Scan for the cell matching the given text and deliver its (x, y) coordinate at center. 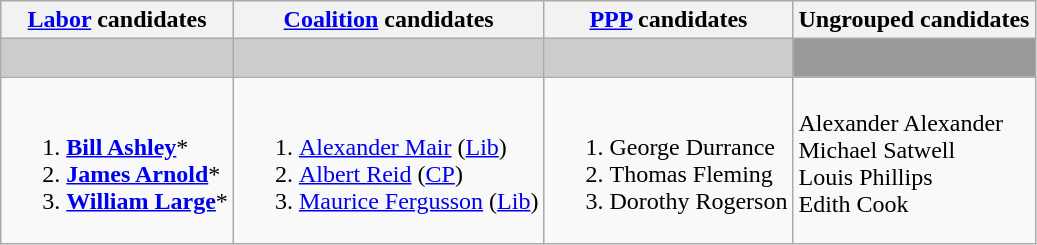
PPP candidates (668, 20)
Bill Ashley*James Arnold*William Large* (118, 160)
Coalition candidates (388, 20)
Ungrouped candidates (914, 20)
Alexander Alexander Michael Satwell Louis Phillips Edith Cook (914, 160)
Alexander Mair (Lib)Albert Reid (CP)Maurice Fergusson (Lib) (388, 160)
Labor candidates (118, 20)
George DurranceThomas FlemingDorothy Rogerson (668, 160)
